Find where the given text appears and provide that cell's center as [x, y] coordinate. 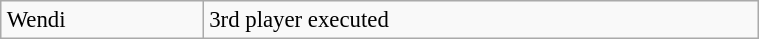
Wendi [102, 20]
3rd player executed [481, 20]
